Search for the cell housing the specified text and yield its (x, y) center coordinate. 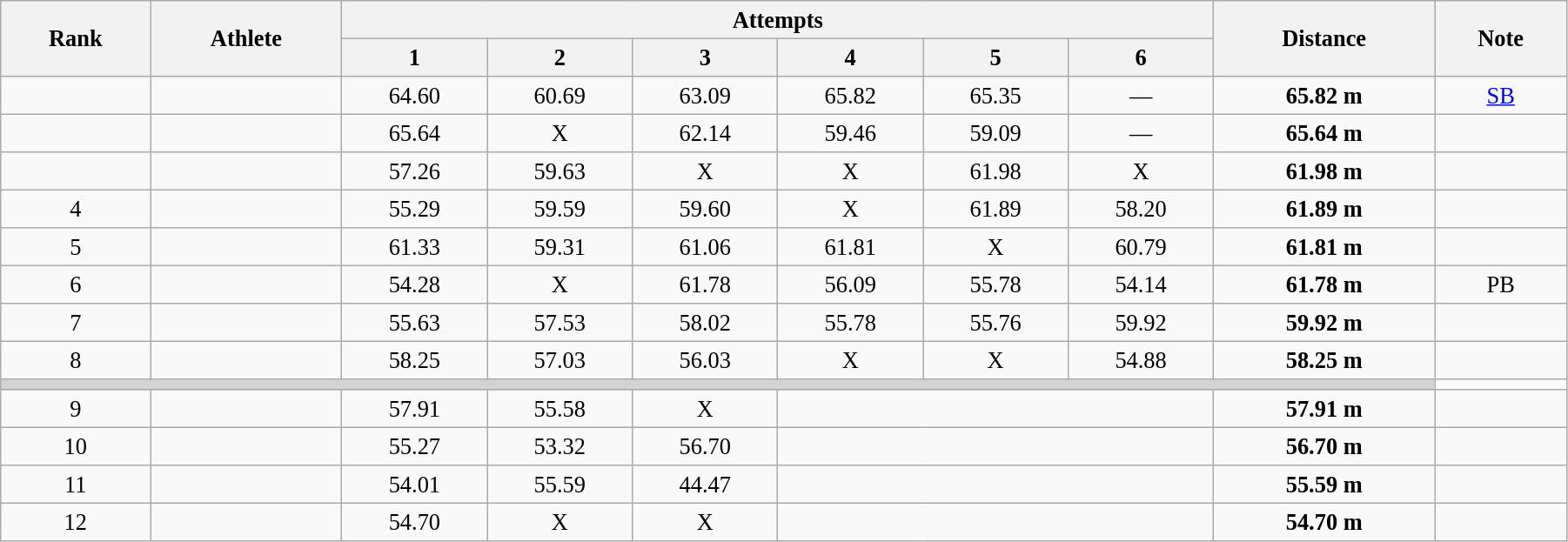
54.01 (414, 485)
55.58 (560, 409)
57.53 (560, 323)
61.33 (414, 247)
PB (1501, 284)
Athlete (246, 38)
Attempts (778, 19)
Note (1501, 38)
61.98 m (1324, 171)
61.06 (705, 247)
54.28 (414, 284)
55.63 (414, 323)
61.78 (705, 284)
65.35 (995, 95)
59.63 (560, 171)
Distance (1324, 38)
11 (76, 485)
61.78 m (1324, 284)
55.59 m (1324, 485)
61.81 (851, 247)
65.64 m (1324, 133)
59.92 (1142, 323)
7 (76, 323)
61.89 (995, 209)
56.03 (705, 360)
54.88 (1142, 360)
61.89 m (1324, 209)
8 (76, 360)
56.70 (705, 446)
55.27 (414, 446)
62.14 (705, 133)
54.14 (1142, 284)
60.69 (560, 95)
53.32 (560, 446)
59.59 (560, 209)
65.64 (414, 133)
58.25 m (1324, 360)
54.70 m (1324, 522)
58.02 (705, 323)
12 (76, 522)
61.81 m (1324, 247)
10 (76, 446)
56.09 (851, 284)
59.92 m (1324, 323)
2 (560, 57)
65.82 (851, 95)
57.03 (560, 360)
59.09 (995, 133)
65.82 m (1324, 95)
64.60 (414, 95)
44.47 (705, 485)
55.59 (560, 485)
57.91 m (1324, 409)
1 (414, 57)
9 (76, 409)
55.76 (995, 323)
55.29 (414, 209)
59.31 (560, 247)
58.25 (414, 360)
57.26 (414, 171)
58.20 (1142, 209)
Rank (76, 38)
63.09 (705, 95)
59.60 (705, 209)
61.98 (995, 171)
57.91 (414, 409)
3 (705, 57)
60.79 (1142, 247)
54.70 (414, 522)
59.46 (851, 133)
56.70 m (1324, 446)
SB (1501, 95)
